Identify which cell holds the provided text, then report its [x, y] central coordinate. 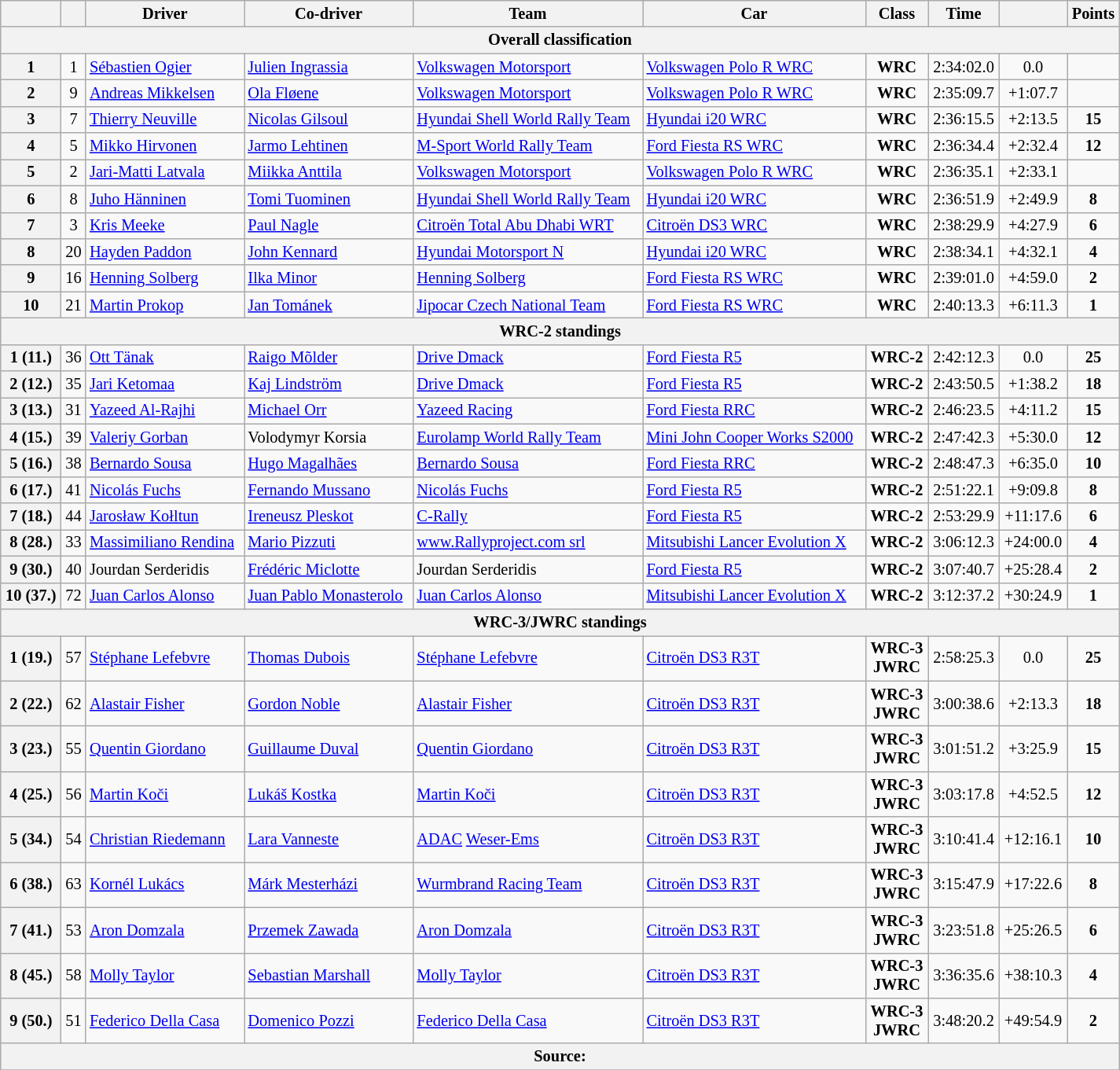
Raigo Mõlder [329, 358]
41 [74, 490]
2:34:02.0 [964, 67]
Guillaume Duval [329, 748]
2 (12.) [31, 384]
ADAC Weser-Ems [527, 840]
2:53:29.9 [964, 517]
4 (25.) [31, 794]
Juho Hänninen [165, 199]
3 (13.) [31, 410]
33 [74, 542]
+2:49.9 [1033, 199]
+5:30.0 [1033, 437]
Jipocar Czech National Team [527, 305]
Overall classification [560, 40]
+24:00.0 [1033, 542]
5 (34.) [31, 840]
55 [74, 748]
56 [74, 794]
3:07:40.7 [964, 569]
+1:07.7 [1033, 93]
8 (28.) [31, 542]
Thierry Neuville [165, 120]
+4:59.0 [1033, 278]
2:39:01.0 [964, 278]
Ola Fløene [329, 93]
2:36:15.5 [964, 120]
Miikka Anttila [329, 172]
21 [74, 305]
+11:17.6 [1033, 517]
58 [74, 976]
5 (16.) [31, 463]
Jari Ketomaa [165, 384]
Frédéric Miclotte [329, 569]
2:38:34.1 [964, 252]
Citroën DS3 WRC [755, 226]
Class [897, 13]
+6:11.3 [1033, 305]
Kornél Lukács [165, 884]
+2:32.4 [1033, 146]
Ott Tänak [165, 358]
51 [74, 1020]
3 (23.) [31, 748]
+4:27.9 [1033, 226]
3:03:17.8 [964, 794]
4 (15.) [31, 437]
+12:16.1 [1033, 840]
Jarosław Kołltun [165, 517]
20 [74, 252]
C-Rally [527, 517]
www.Rallyproject.com srl [527, 542]
Hugo Magalhães [329, 463]
Mini John Cooper Works S2000 [755, 437]
+9:09.8 [1033, 490]
9 (30.) [31, 569]
Domenico Pozzi [329, 1020]
72 [74, 596]
+38:10.3 [1033, 976]
54 [74, 840]
+4:52.5 [1033, 794]
44 [74, 517]
+2:13.3 [1033, 704]
Valeriy Gorban [165, 437]
2:43:50.5 [964, 384]
+2:33.1 [1033, 172]
Ilka Minor [329, 278]
2:51:22.1 [964, 490]
Lara Vanneste [329, 840]
1 (11.) [31, 358]
Gordon Noble [329, 704]
+25:26.5 [1033, 930]
2:42:12.3 [964, 358]
Kaj Lindström [329, 384]
+17:22.6 [1033, 884]
+25:28.4 [1033, 569]
Volodymyr Korsia [329, 437]
Team [527, 13]
Fernando Mussano [329, 490]
9 (50.) [31, 1020]
Martin Prokop [165, 305]
8 (45.) [31, 976]
Wurmbrand Racing Team [527, 884]
2:36:35.1 [964, 172]
Massimiliano Rendina [165, 542]
+2:13.5 [1033, 120]
WRC-2 standings [560, 331]
6 (38.) [31, 884]
+4:32.1 [1033, 252]
57 [74, 658]
+1:38.2 [1033, 384]
Sebastian Marshall [329, 976]
Eurolamp World Rally Team [527, 437]
3:12:37.2 [964, 596]
2:46:23.5 [964, 410]
2:40:13.3 [964, 305]
2:58:25.3 [964, 658]
2:47:42.3 [964, 437]
7 (41.) [31, 930]
+3:25.9 [1033, 748]
Co-driver [329, 13]
Points [1094, 13]
Mikko Hirvonen [165, 146]
Mario Pizzuti [329, 542]
3:10:41.4 [964, 840]
2:48:47.3 [964, 463]
6 (17.) [31, 490]
3:15:47.9 [964, 884]
Lukáš Kostka [329, 794]
Hayden Paddon [165, 252]
53 [74, 930]
+49:54.9 [1033, 1020]
Juan Pablo Monasterolo [329, 596]
Christian Riedemann [165, 840]
Source: [560, 1057]
+6:35.0 [1033, 463]
Tomi Tuominen [329, 199]
Julien Ingrassia [329, 67]
2:38:29.9 [964, 226]
Michael Orr [329, 410]
M-Sport World Rally Team [527, 146]
40 [74, 569]
Jan Tománek [329, 305]
62 [74, 704]
63 [74, 884]
Jarmo Lehtinen [329, 146]
Citroën Total Abu Dhabi WRT [527, 226]
John Kennard [329, 252]
+30:24.9 [1033, 596]
2:36:51.9 [964, 199]
39 [74, 437]
Paul Nagle [329, 226]
Thomas Dubois [329, 658]
31 [74, 410]
Time [964, 13]
Sébastien Ogier [165, 67]
38 [74, 463]
Ireneusz Pleskot [329, 517]
Przemek Zawada [329, 930]
Yazeed Al-Rajhi [165, 410]
3:01:51.2 [964, 748]
35 [74, 384]
3:23:51.8 [964, 930]
16 [74, 278]
3:48:20.2 [964, 1020]
Jari-Matti Latvala [165, 172]
2:36:34.4 [964, 146]
10 (37.) [31, 596]
Yazeed Racing [527, 410]
+4:11.2 [1033, 410]
Márk Mesterházi [329, 884]
36 [74, 358]
Nicolas Gilsoul [329, 120]
Kris Meeke [165, 226]
3:00:38.6 [964, 704]
Car [755, 13]
2 (22.) [31, 704]
3:36:35.6 [964, 976]
Hyundai Motorsport N [527, 252]
3:06:12.3 [964, 542]
Andreas Mikkelsen [165, 93]
7 (18.) [31, 517]
Driver [165, 13]
1 (19.) [31, 658]
2:35:09.7 [964, 93]
WRC-3/JWRC standings [560, 622]
